For the text-containing cell, return its midpoint in (x, y) coordinate format. 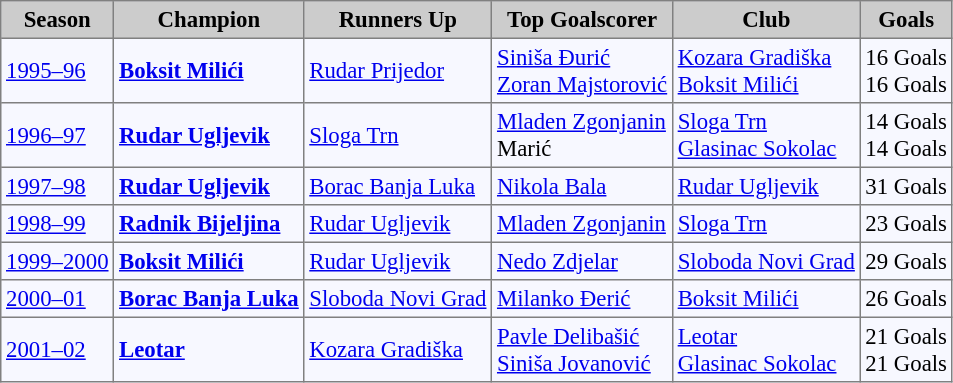
29 Goals (906, 261)
Champion (209, 20)
Milanko Đerić (582, 299)
1997–98 (58, 186)
21 Goals 21 Goals (906, 349)
Top Goalscorer (582, 20)
2001–02 (58, 349)
1998–99 (58, 224)
Mladen Zgonjanin (582, 224)
1995–96 (58, 70)
1996–97 (58, 135)
Season (58, 20)
Sloga Trn Glasinac Sokolac (766, 135)
Runners Up (398, 20)
Nikola Bala (582, 186)
Rudar Prijedor (398, 70)
Mladen Zgonjanin Marić (582, 135)
1999–2000 (58, 261)
Nedo Zdjelar (582, 261)
16 Goals16 Goals (906, 70)
Siniša Đurić Zoran Majstorović (582, 70)
Leotar Glasinac Sokolac (766, 349)
31 Goals (906, 186)
26 Goals (906, 299)
14 Goals 14 Goals (906, 135)
2000–01 (58, 299)
Leotar (209, 349)
Kozara Gradiška (398, 349)
Goals (906, 20)
23 Goals (906, 224)
Kozara GradiškaBoksit Milići (766, 70)
Radnik Bijeljina (209, 224)
Club (766, 20)
Pavle Delibašić Siniša Jovanović (582, 349)
